Provide the [X, Y] coordinate of the cell's center where the given text is located.  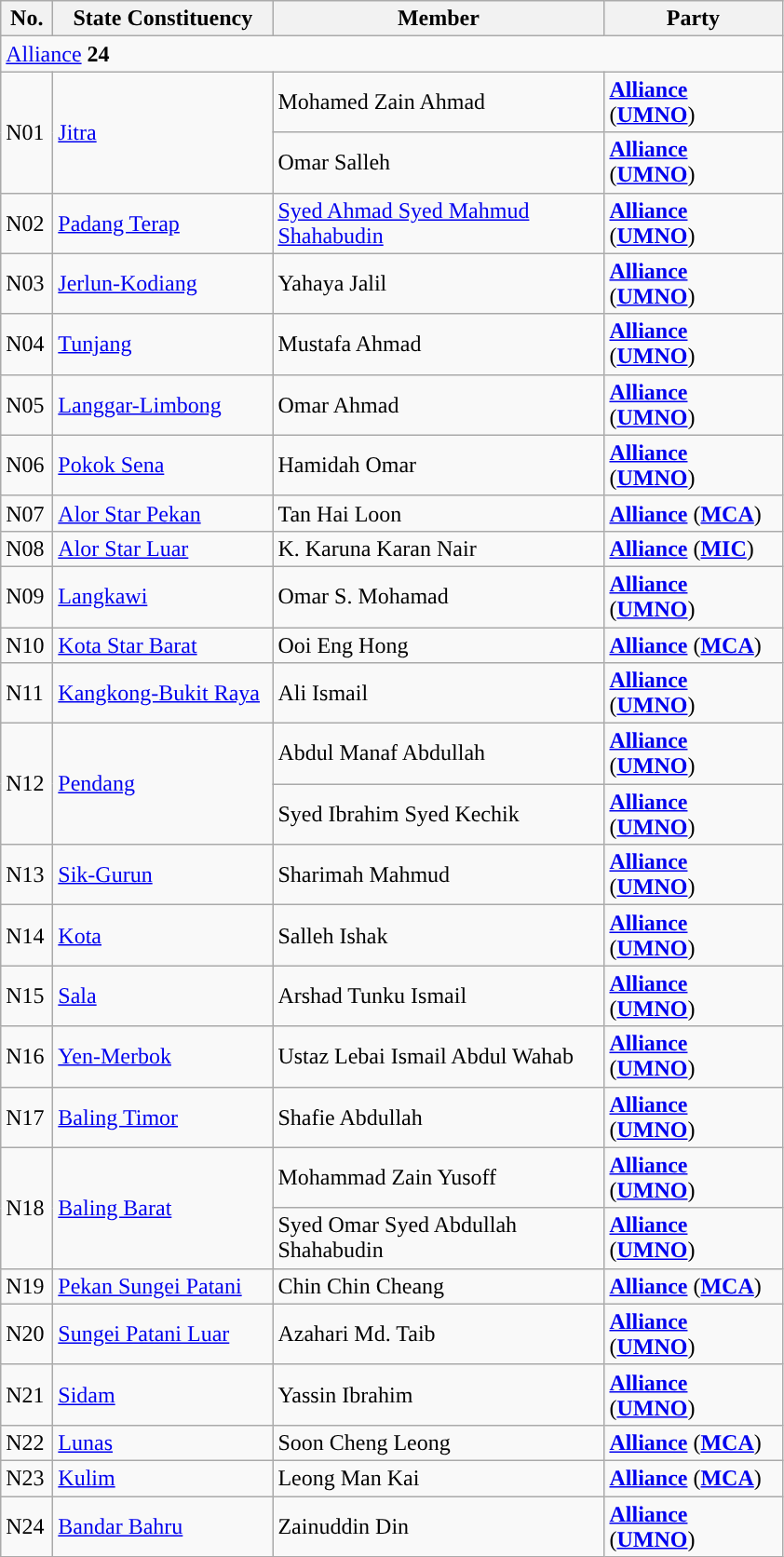
Baling Barat [163, 1208]
N19 [27, 1286]
N06 [27, 466]
Ustaz Lebai Ismail Abdul Wahab [439, 1056]
Syed Ibrahim Syed Kechik [439, 814]
Alliance (MIC) [693, 548]
N14 [27, 935]
N11 [27, 693]
Soon Cheng Leong [439, 1442]
N23 [27, 1478]
Ooi Eng Hong [439, 645]
Leong Man Kai [439, 1478]
Kota Star Barat [163, 645]
Sidam [163, 1395]
N21 [27, 1395]
Party [693, 19]
N05 [27, 404]
N20 [27, 1334]
Syed Ahmad Syed Mahmud Shahabudin [439, 223]
Pendang [163, 784]
N24 [27, 1525]
N07 [27, 513]
Jitra [163, 132]
Member [439, 19]
Mustafa Ahmad [439, 345]
Omar Ahmad [439, 404]
Shafie Abdullah [439, 1117]
N04 [27, 345]
Tunjang [163, 345]
Jerlun-Kodiang [163, 283]
Alor Star Pekan [163, 513]
Omar Salleh [439, 162]
N22 [27, 1442]
N08 [27, 548]
Kulim [163, 1478]
Zainuddin Din [439, 1525]
Ali Ismail [439, 693]
Tan Hai Loon [439, 513]
Pokok Sena [163, 466]
Bandar Bahru [163, 1525]
N10 [27, 645]
Yassin Ibrahim [439, 1395]
Arshad Tunku Ismail [439, 996]
Kota [163, 935]
Azahari Md. Taib [439, 1334]
Lunas [163, 1442]
N18 [27, 1208]
Abdul Manaf Abdullah [439, 754]
Padang Terap [163, 223]
Alor Star Luar [163, 548]
Sharimah Mahmud [439, 875]
Langgar-Limbong [163, 404]
Hamidah Omar [439, 466]
N13 [27, 875]
Alliance 24 [391, 54]
N17 [27, 1117]
N03 [27, 283]
N12 [27, 784]
Syed Omar Syed Abdullah Shahabudin [439, 1239]
State Constituency [163, 19]
Baling Timor [163, 1117]
Yen-Merbok [163, 1056]
Salleh Ishak [439, 935]
Chin Chin Cheang [439, 1286]
Mohamed Zain Ahmad [439, 102]
Omar S. Mohamad [439, 596]
N02 [27, 223]
K. Karuna Karan Nair [439, 548]
N01 [27, 132]
Langkawi [163, 596]
N16 [27, 1056]
N09 [27, 596]
Sik-Gurun [163, 875]
Pekan Sungei Patani [163, 1286]
N15 [27, 996]
No. [27, 19]
Kangkong-Bukit Raya [163, 693]
Mohammad Zain Yusoff [439, 1177]
Sala [163, 996]
Sungei Patani Luar [163, 1334]
Yahaya Jalil [439, 283]
